Detect which cell encompasses the target text, then output its (X, Y) center coordinate. 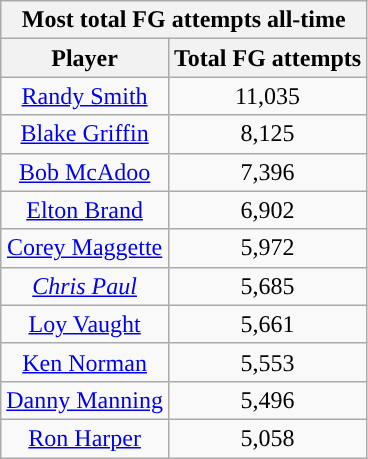
5,661 (267, 324)
Danny Manning (85, 400)
Ron Harper (85, 438)
Most total FG attempts all-time (184, 20)
Player (85, 58)
11,035 (267, 96)
Blake Griffin (85, 134)
Bob McAdoo (85, 172)
6,902 (267, 210)
5,553 (267, 362)
5,496 (267, 400)
5,685 (267, 286)
Corey Maggette (85, 248)
Total FG attempts (267, 58)
5,058 (267, 438)
5,972 (267, 248)
Loy Vaught (85, 324)
8,125 (267, 134)
Randy Smith (85, 96)
Chris Paul (85, 286)
7,396 (267, 172)
Ken Norman (85, 362)
Elton Brand (85, 210)
